Provide the (x, y) coordinate of the cell's center where the given text is located.  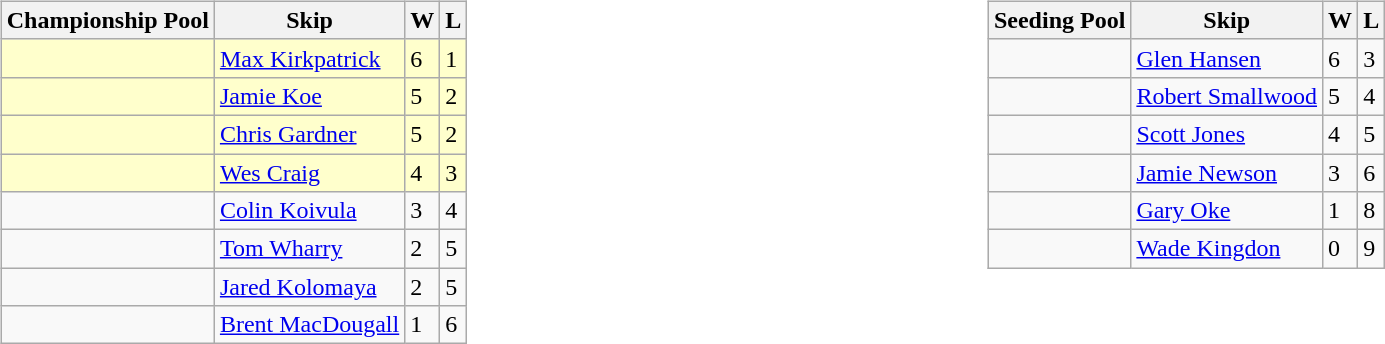
Gary Oke (1227, 211)
8 (1372, 211)
Max Kirkpatrick (309, 58)
Chris Gardner (309, 134)
9 (1372, 249)
Wade Kingdon (1227, 249)
Wes Craig (309, 173)
Jamie Newson (1227, 173)
Robert Smallwood (1227, 96)
Jamie Koe (309, 96)
Championship Pool (108, 20)
0 (1340, 249)
Jared Kolomaya (309, 287)
Brent MacDougall (309, 325)
Colin Koivula (309, 211)
Glen Hansen (1227, 58)
Seeding Pool (1059, 20)
Tom Wharry (309, 249)
Scott Jones (1227, 134)
